Find where the given text appears and provide that cell's center as [X, Y] coordinate. 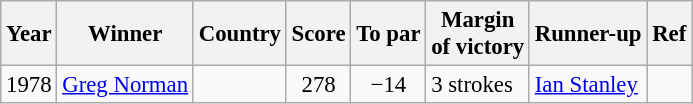
Ian Stanley [588, 85]
1978 [29, 85]
Country [240, 34]
278 [318, 85]
Ref [670, 34]
Year [29, 34]
Score [318, 34]
3 strokes [478, 85]
Greg Norman [125, 85]
Runner-up [588, 34]
−14 [388, 85]
Winner [125, 34]
Marginof victory [478, 34]
To par [388, 34]
